Capture the cell that displays the provided text and extract its [X, Y] central coordinate. 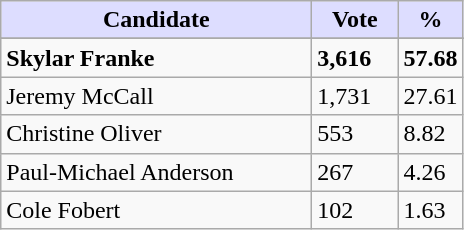
27.61 [430, 96]
553 [355, 134]
Jeremy McCall [156, 96]
Vote [355, 20]
267 [355, 172]
% [430, 20]
4.26 [430, 172]
102 [355, 210]
Paul-Michael Anderson [156, 172]
1,731 [355, 96]
Christine Oliver [156, 134]
57.68 [430, 58]
Candidate [156, 20]
3,616 [355, 58]
1.63 [430, 210]
Skylar Franke [156, 58]
Cole Fobert [156, 210]
8.82 [430, 134]
